For the text-containing cell, return its midpoint in [x, y] coordinate format. 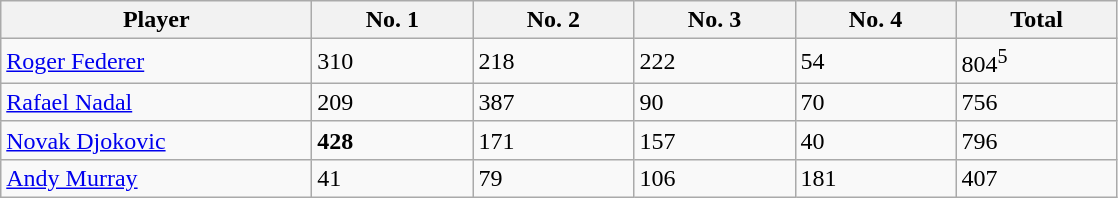
Novak Djokovic [156, 140]
8045 [1036, 62]
41 [392, 178]
90 [714, 102]
106 [714, 178]
157 [714, 140]
407 [1036, 178]
796 [1036, 140]
79 [554, 178]
No. 3 [714, 20]
No. 2 [554, 20]
54 [876, 62]
Rafael Nadal [156, 102]
Roger Federer [156, 62]
Total [1036, 20]
171 [554, 140]
218 [554, 62]
Player [156, 20]
No. 1 [392, 20]
222 [714, 62]
209 [392, 102]
310 [392, 62]
428 [392, 140]
181 [876, 178]
756 [1036, 102]
Andy Murray [156, 178]
387 [554, 102]
70 [876, 102]
No. 4 [876, 20]
40 [876, 140]
